For the text-containing cell, return its midpoint in (x, y) coordinate format. 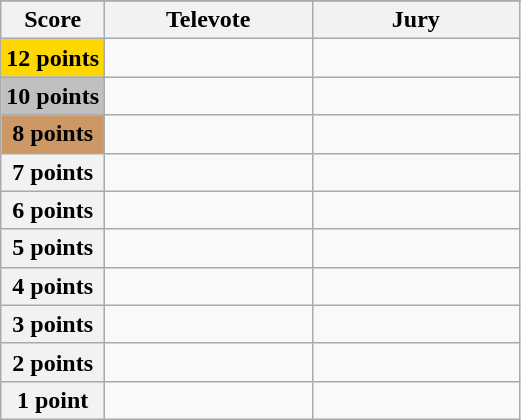
8 points (53, 134)
Score (53, 20)
2 points (53, 362)
10 points (53, 96)
1 point (53, 400)
4 points (53, 286)
12 points (53, 58)
7 points (53, 172)
5 points (53, 248)
Televote (209, 20)
6 points (53, 210)
3 points (53, 324)
Jury (416, 20)
